Scan for the cell matching the given text and deliver its (x, y) coordinate at center. 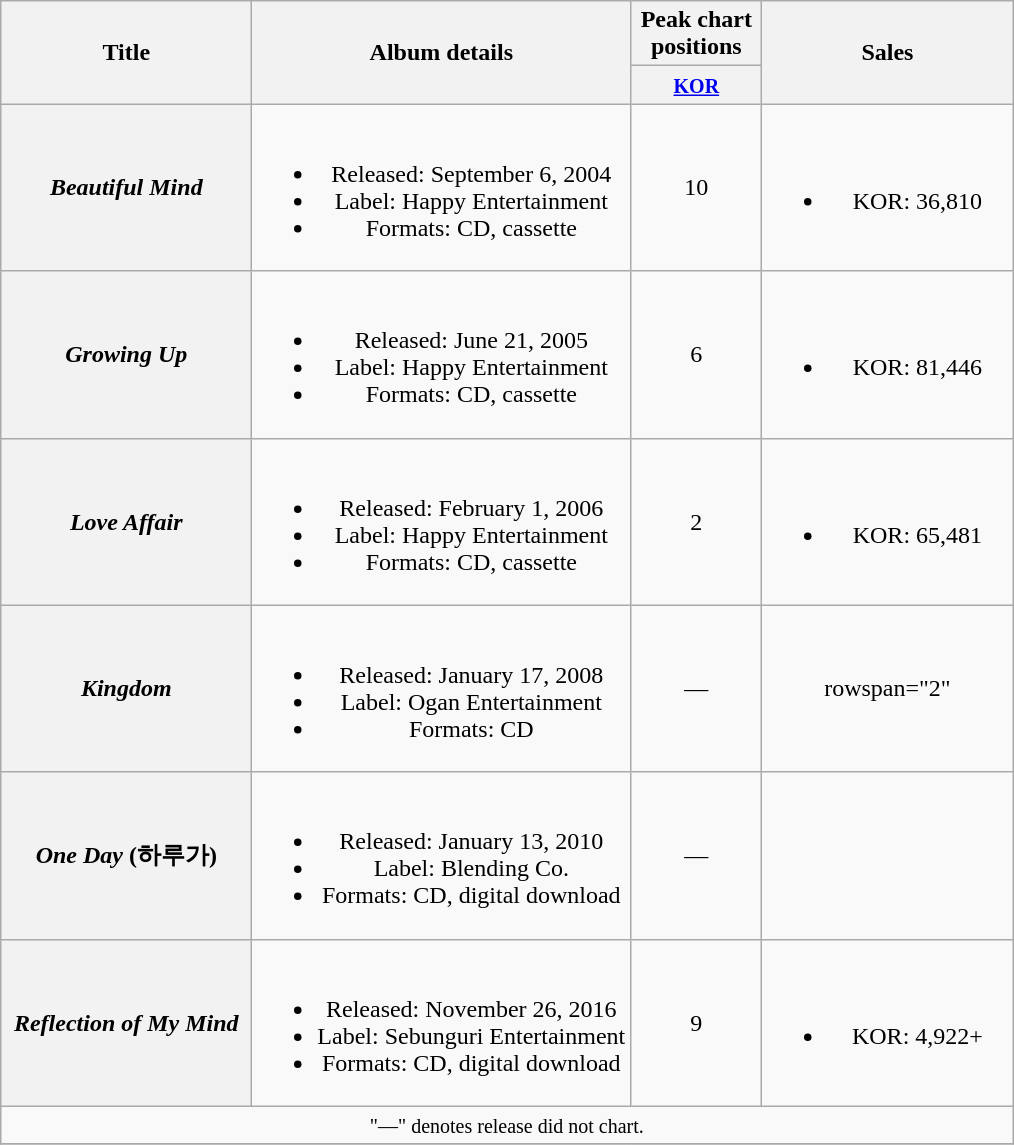
Peak chart positions (696, 34)
KOR: 4,922+ (888, 1022)
One Day (하루가) (126, 856)
Released: November 26, 2016Label: Sebunguri EntertainmentFormats: CD, digital download (442, 1022)
rowspan="2" (888, 688)
Kingdom (126, 688)
10 (696, 188)
KOR (696, 85)
6 (696, 354)
"—" denotes release did not chart. (507, 1125)
Reflection of My Mind (126, 1022)
Released: September 6, 2004Label: Happy EntertainmentFormats: CD, cassette (442, 188)
9 (696, 1022)
Title (126, 52)
Beautiful Mind (126, 188)
Released: June 21, 2005Label: Happy EntertainmentFormats: CD, cassette (442, 354)
2 (696, 522)
Released: January 13, 2010Label: Blending Co.Formats: CD, digital download (442, 856)
Love Affair (126, 522)
Released: January 17, 2008Label: Ogan EntertainmentFormats: CD (442, 688)
KOR: 36,810 (888, 188)
Released: February 1, 2006Label: Happy EntertainmentFormats: CD, cassette (442, 522)
Growing Up (126, 354)
Sales (888, 52)
KOR: 65,481 (888, 522)
Album details (442, 52)
KOR: 81,446 (888, 354)
